Detect which cell encompasses the target text, then output its [x, y] center coordinate. 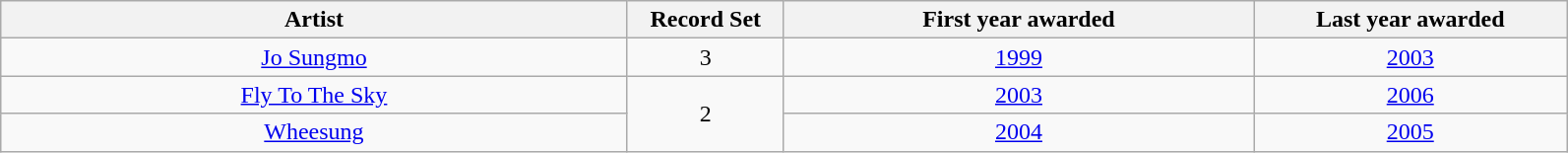
3 [705, 57]
Artist [314, 20]
2005 [1411, 132]
1999 [1018, 57]
Record Set [705, 20]
2006 [1411, 95]
Fly To The Sky [314, 95]
First year awarded [1018, 20]
Wheesung [314, 132]
Last year awarded [1411, 20]
2 [705, 114]
Jo Sungmo [314, 57]
2004 [1018, 132]
